Detect which cell encompasses the target text, then output its [X, Y] center coordinate. 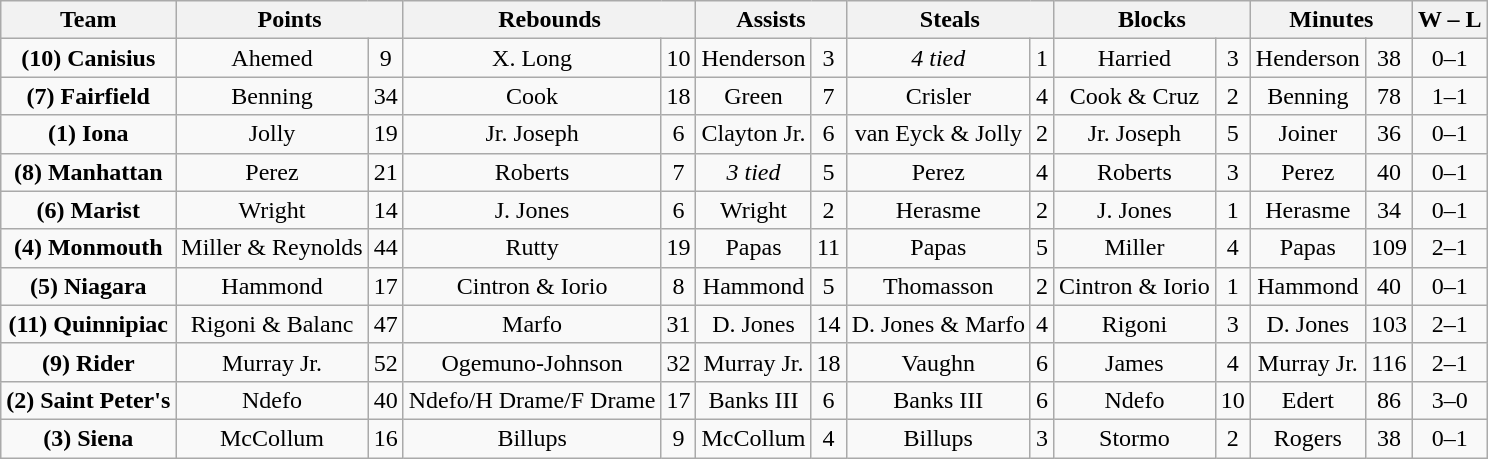
Points [290, 20]
Joiner [1308, 134]
Rutty [532, 248]
Ahemed [272, 58]
52 [386, 362]
(7) Fairfield [88, 96]
16 [386, 438]
(6) Marist [88, 210]
8 [678, 286]
Jolly [272, 134]
Stormo [1135, 438]
Marfo [532, 324]
Rogers [1308, 438]
31 [678, 324]
116 [1388, 362]
78 [1388, 96]
Vaughn [938, 362]
47 [386, 324]
Rigoni [1135, 324]
109 [1388, 248]
(11) Quinnipiac [88, 324]
21 [386, 172]
(2) Saint Peter's [88, 400]
1–1 [1450, 96]
(10) Canisius [88, 58]
(5) Niagara [88, 286]
3 tied [754, 172]
Edert [1308, 400]
Rebounds [550, 20]
W – L [1450, 20]
Cook [532, 96]
van Eyck & Jolly [938, 134]
11 [828, 248]
Ogemuno-Johnson [532, 362]
D. Jones & Marfo [938, 324]
James [1135, 362]
86 [1388, 400]
(9) Rider [88, 362]
Team [88, 20]
Ndefo/H Drame/F Drame [532, 400]
(4) Monmouth [88, 248]
Harried [1135, 58]
Clayton Jr. [754, 134]
44 [386, 248]
Blocks [1152, 20]
Rigoni & Balanc [272, 324]
Assists [771, 20]
Cook & Cruz [1135, 96]
103 [1388, 324]
(1) Iona [88, 134]
4 tied [938, 58]
Minutes [1331, 20]
(3) Siena [88, 438]
Miller [1135, 248]
3–0 [1450, 400]
Miller & Reynolds [272, 248]
(8) Manhattan [88, 172]
36 [1388, 134]
Thomasson [938, 286]
Steals [950, 20]
X. Long [532, 58]
32 [678, 362]
Crisler [938, 96]
Green [754, 96]
